Output the (x, y) coordinate of the center of the cell containing the given text.  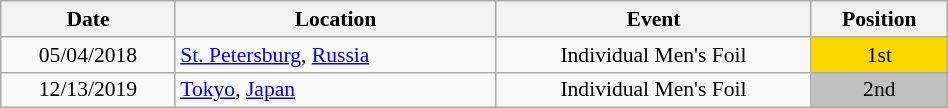
Event (654, 19)
Date (88, 19)
05/04/2018 (88, 55)
1st (879, 55)
2nd (879, 90)
Tokyo, Japan (335, 90)
St. Petersburg, Russia (335, 55)
12/13/2019 (88, 90)
Position (879, 19)
Location (335, 19)
